Search for the cell housing the specified text and yield its [x, y] center coordinate. 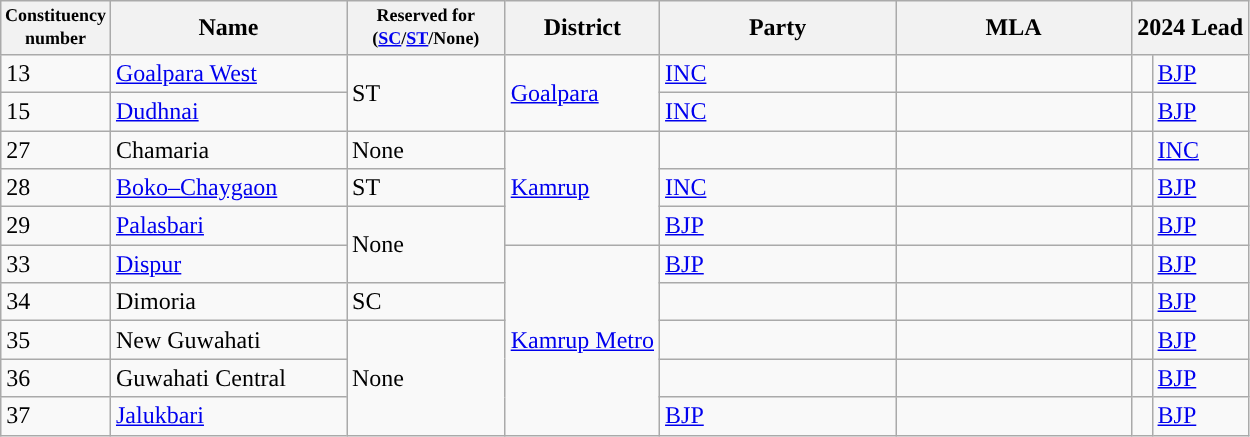
2024 Lead [1190, 28]
Dimoria [228, 302]
Goalpara [582, 92]
Dudhnai [228, 111]
35 [56, 340]
Name [228, 28]
Party [778, 28]
Palasbari [228, 226]
MLA [1014, 28]
27 [56, 150]
13 [56, 73]
29 [56, 226]
Kamrup Metro [582, 340]
New Guwahati [228, 340]
33 [56, 264]
Guwahati Central [228, 378]
Chamaria [228, 150]
District [582, 28]
15 [56, 111]
Reserved for (SC/ST/None) [426, 28]
Boko–Chaygaon [228, 188]
34 [56, 302]
Jalukbari [228, 416]
Dispur [228, 264]
Goalpara West [228, 73]
Constituency number [56, 28]
28 [56, 188]
Kamrup [582, 188]
SC [426, 302]
36 [56, 378]
37 [56, 416]
